From the cell containing the given text, extract its center point as (x, y) coordinate. 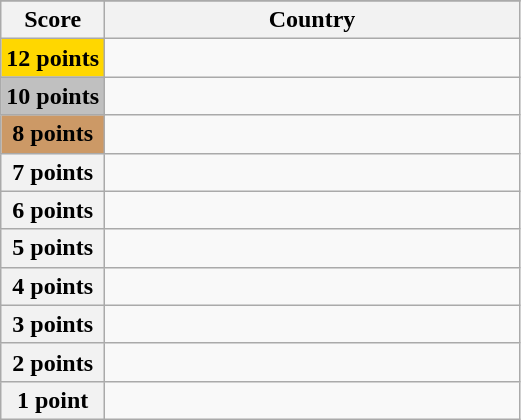
4 points (53, 286)
5 points (53, 248)
2 points (53, 362)
1 point (53, 400)
12 points (53, 58)
Score (53, 20)
6 points (53, 210)
7 points (53, 172)
3 points (53, 324)
8 points (53, 134)
10 points (53, 96)
Country (312, 20)
